Provide the [X, Y] coordinate of the cell's center where the given text is located.  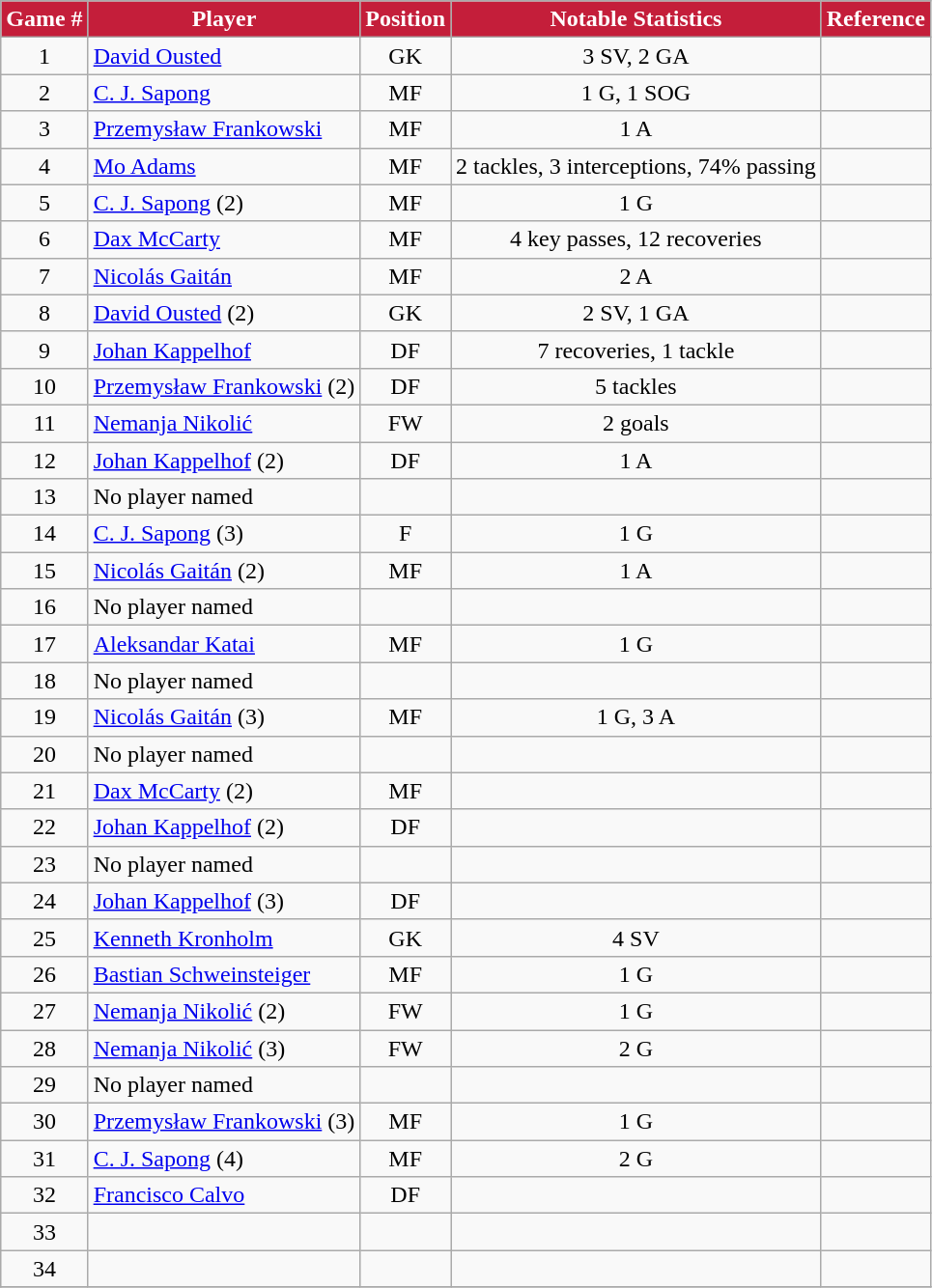
C. J. Sapong (3) [224, 534]
13 [44, 497]
David Ousted (2) [224, 313]
9 [44, 350]
F [406, 534]
Przemysław Frankowski [224, 129]
2 SV, 1 GA [636, 313]
2 [44, 93]
Nemanja Nikolić (3) [224, 1048]
28 [44, 1048]
2 tackles, 3 interceptions, 74% passing [636, 166]
1 G, 1 SOG [636, 93]
Player [224, 19]
33 [44, 1232]
3 SV, 2 GA [636, 56]
15 [44, 571]
12 [44, 461]
Nicolás Gaitán (3) [224, 717]
11 [44, 423]
1 G, 3 A [636, 717]
Mo Adams [224, 166]
Reference [875, 19]
26 [44, 974]
29 [44, 1085]
Dax McCarty [224, 239]
23 [44, 864]
Przemysław Frankowski (2) [224, 386]
Johan Kappelhof (3) [224, 901]
C. J. Sapong [224, 93]
Francisco Calvo [224, 1195]
5 tackles [636, 386]
7 recoveries, 1 tackle [636, 350]
5 [44, 203]
C. J. Sapong (2) [224, 203]
30 [44, 1122]
Position [406, 19]
Johan Kappelhof [224, 350]
10 [44, 386]
20 [44, 754]
C. J. Sapong (4) [224, 1159]
Nicolás Gaitán (2) [224, 571]
Nicolás Gaitán [224, 276]
16 [44, 607]
Kenneth Kronholm [224, 938]
Przemysław Frankowski (3) [224, 1122]
27 [44, 1011]
4 key passes, 12 recoveries [636, 239]
19 [44, 717]
2 A [636, 276]
25 [44, 938]
Nemanja Nikolić (2) [224, 1011]
17 [44, 644]
Aleksandar Katai [224, 644]
32 [44, 1195]
Bastian Schweinsteiger [224, 974]
7 [44, 276]
34 [44, 1269]
Game # [44, 19]
Nemanja Nikolić [224, 423]
1 [44, 56]
2 goals [636, 423]
8 [44, 313]
4 [44, 166]
21 [44, 791]
David Ousted [224, 56]
24 [44, 901]
31 [44, 1159]
3 [44, 129]
Notable Statistics [636, 19]
22 [44, 827]
Dax McCarty (2) [224, 791]
18 [44, 681]
4 SV [636, 938]
6 [44, 239]
14 [44, 534]
